Search for the cell housing the specified text and yield its (X, Y) center coordinate. 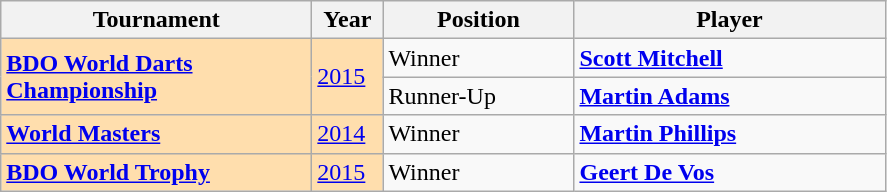
2014 (348, 134)
Geert De Vos (730, 172)
Year (348, 20)
Tournament (156, 20)
Martin Phillips (730, 134)
BDO World Trophy (156, 172)
Runner-Up (478, 96)
BDO World Darts Championship (156, 77)
World Masters (156, 134)
Player (730, 20)
Position (478, 20)
Scott Mitchell (730, 58)
Martin Adams (730, 96)
